Find where the given text appears and provide that cell's center as [X, Y] coordinate. 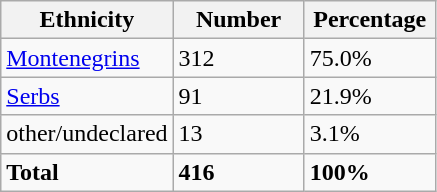
Number [238, 20]
Ethnicity [87, 20]
Total [87, 172]
91 [238, 96]
75.0% [370, 58]
Montenegrins [87, 58]
3.1% [370, 134]
100% [370, 172]
Serbs [87, 96]
13 [238, 134]
Percentage [370, 20]
other/undeclared [87, 134]
312 [238, 58]
21.9% [370, 96]
416 [238, 172]
